Locate the cell with the specified text and output its (x, y) center coordinate. 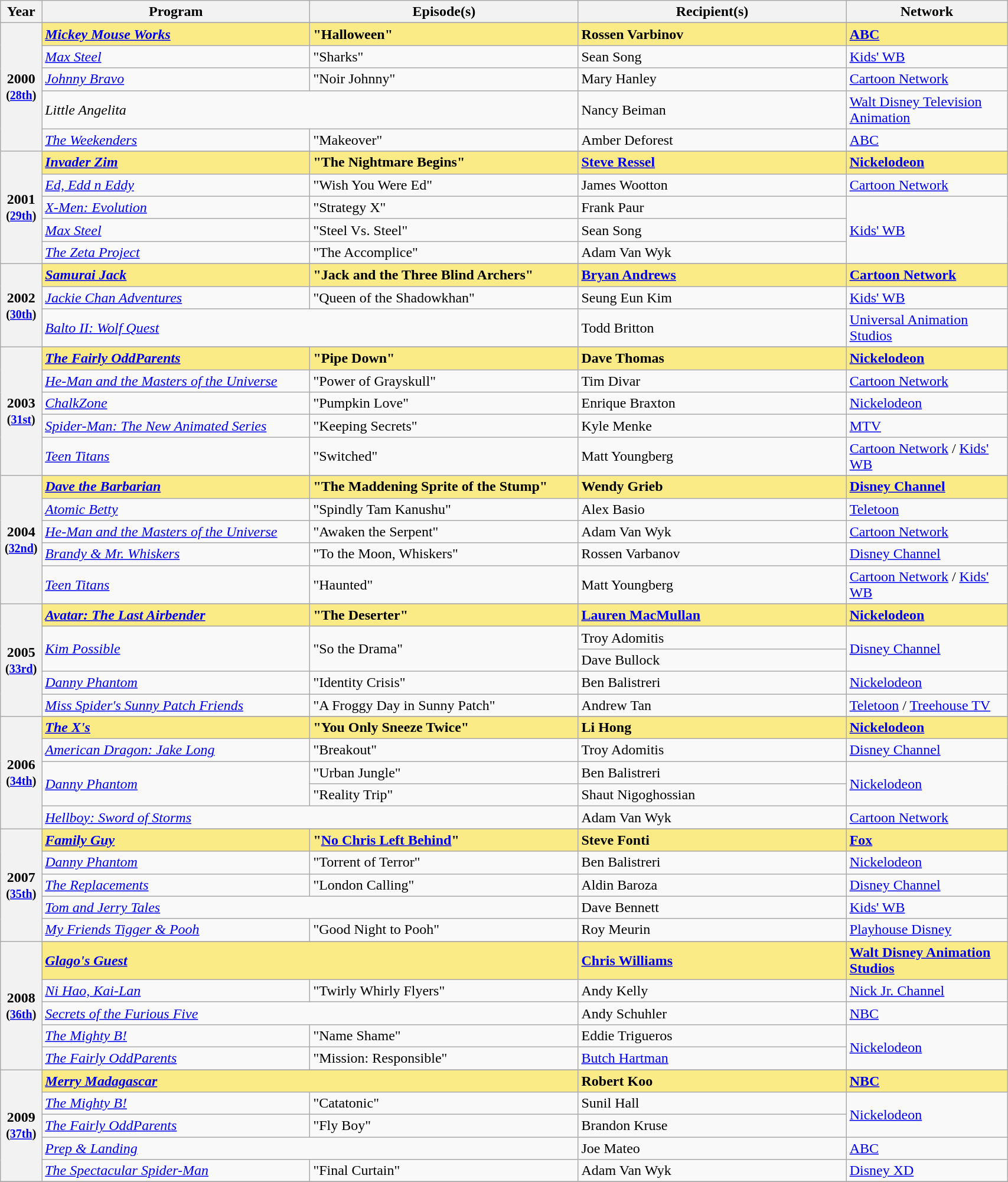
Atomic Betty (176, 509)
Walt Disney Animation Studios (927, 960)
The Weekenders (176, 140)
Nancy Beiman (712, 110)
The X's (176, 728)
2001 (29th) (21, 207)
Lauren MacMullan (712, 615)
Prep & Landing (310, 1148)
Network (927, 12)
"No Chris Left Behind" (444, 840)
"Breakout" (444, 750)
"So the Drama" (444, 649)
Aldin Baroza (712, 885)
Jackie Chan Adventures (176, 297)
Joe Mateo (712, 1148)
"Awaken the Serpent" (444, 532)
Tom and Jerry Tales (310, 907)
"Spindly Tam Kanushu" (444, 509)
"Makeover" (444, 140)
Amber Deforest (712, 140)
"Sharks" (444, 57)
2004 (32nd) (21, 540)
Chris Williams (712, 960)
"A Froggy Day in Sunny Patch" (444, 705)
American Dragon: Jake Long (176, 750)
Johnny Bravo (176, 79)
Disney XD (927, 1171)
Kim Possible (176, 649)
"Wish You Were Ed" (444, 185)
Frank Paur (712, 207)
Glago's Guest (310, 960)
Tim Divar (712, 381)
Dave Bullock (712, 660)
My Friends Tigger & Pooh (176, 930)
Dave the Barbarian (176, 487)
Andy Kelly (712, 991)
"Twirly Whirly Flyers" (444, 991)
Seung Eun Kim (712, 297)
"The Accomplice" (444, 252)
2000 (28th) (21, 87)
Year (21, 12)
2008 (36th) (21, 1005)
Nick Jr. Channel (927, 991)
Andy Schuhler (712, 1013)
"Steel Vs. Steel" (444, 230)
"Urban Jungle" (444, 773)
Brandy & Mr. Whiskers (176, 554)
Episode(s) (444, 12)
"The Deserter" (444, 615)
Miss Spider's Sunny Patch Friends (176, 705)
2002 (30th) (21, 305)
"London Calling" (444, 885)
Teletoon / Treehouse TV (927, 705)
Spider-Man: The New Animated Series (176, 426)
"Queen of the Shadowkhan" (444, 297)
Sunil Hall (712, 1103)
The Zeta Project (176, 252)
"Identity Crisis" (444, 682)
"Power of Grayskull" (444, 381)
The Replacements (176, 885)
Rossen Varbinov (712, 34)
"Jack and the Three Blind Archers" (444, 275)
"Switched" (444, 456)
Playhouse Disney (927, 930)
Roy Meurin (712, 930)
2005 (33rd) (21, 660)
"The Nightmare Begins" (444, 162)
Merry Madagascar (310, 1080)
Andrew Tan (712, 705)
Wendy Grieb (712, 487)
"Keeping Secrets" (444, 426)
"Torrent of Terror" (444, 862)
Shaut Nigoghossian (712, 795)
Brandon Kruse (712, 1126)
Alex Basio (712, 509)
Butch Hartman (712, 1058)
Mary Hanley (712, 79)
Eddie Trigueros (712, 1036)
"Good Night to Pooh" (444, 930)
2007 (35th) (21, 885)
Secrets of the Furious Five (310, 1013)
"Noir Johnny" (444, 79)
X-Men: Evolution (176, 207)
Rossen Varbanov (712, 554)
2009 (37th) (21, 1125)
"Fly Boy" (444, 1126)
Dave Bennett (712, 907)
Hellboy: Sword of Storms (310, 818)
Recipient(s) (712, 12)
Ni Hao, Kai-Lan (176, 991)
"Pipe Down" (444, 359)
"Name Shame" (444, 1036)
ChalkZone (176, 403)
"Mission: Responsible" (444, 1058)
Invader Zim (176, 162)
"Haunted" (444, 585)
"Strategy X" (444, 207)
2003 (31st) (21, 411)
"Pumpkin Love" (444, 403)
Steve Ressel (712, 162)
Bryan Andrews (712, 275)
Ed, Edd n Eddy (176, 185)
Mickey Mouse Works (176, 34)
MTV (927, 426)
Universal Animation Studios (927, 328)
Samurai Jack (176, 275)
"Reality Trip" (444, 795)
"The Maddening Sprite of the Stump" (444, 487)
Dave Thomas (712, 359)
Avatar: The Last Airbender (176, 615)
Family Guy (176, 840)
James Wootton (712, 185)
The Spectacular Spider-Man (176, 1171)
Li Hong (712, 728)
Balto II: Wolf Quest (310, 328)
"You Only Sneeze Twice" (444, 728)
Steve Fonti (712, 840)
Kyle Menke (712, 426)
"Final Curtain" (444, 1171)
"Catatonic" (444, 1103)
"To the Moon, Whiskers" (444, 554)
Fox (927, 840)
Teletoon (927, 509)
Enrique Braxton (712, 403)
Walt Disney Television Animation (927, 110)
Program (176, 12)
Robert Koo (712, 1080)
Little Angelita (310, 110)
"Halloween" (444, 34)
2006 (34th) (21, 773)
Todd Britton (712, 328)
